Provide the [X, Y] coordinate of the cell's center where the given text is located.  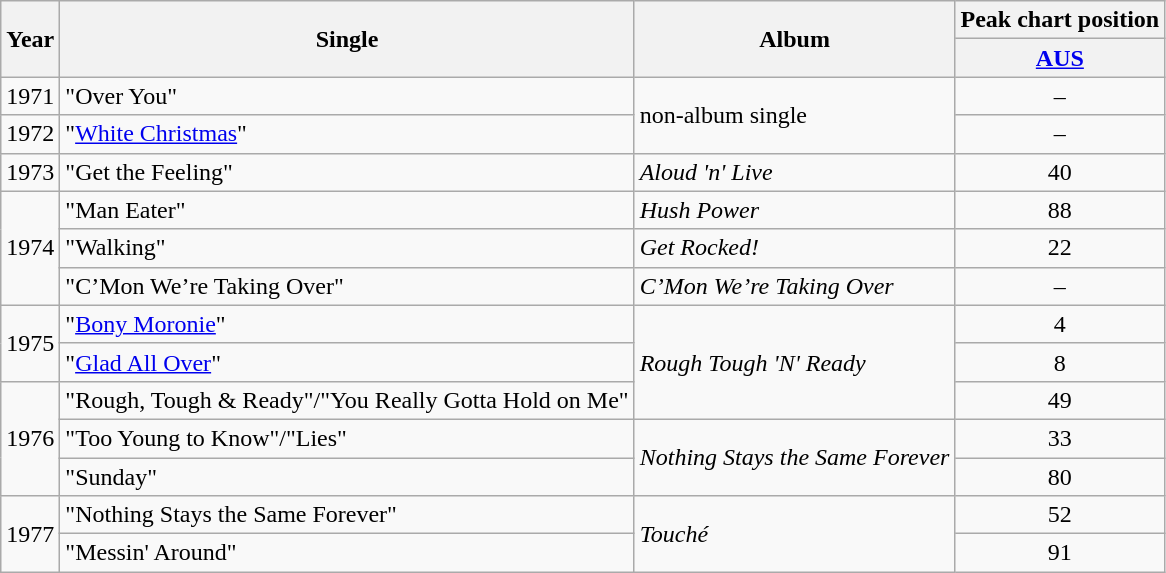
91 [1060, 553]
1977 [30, 534]
"Too Young to Know"/"Lies" [347, 438]
"White Christmas" [347, 134]
"Man Eater" [347, 210]
Single [347, 39]
33 [1060, 438]
"Glad All Over" [347, 362]
1976 [30, 438]
Touché [794, 534]
"Walking" [347, 248]
"Rough, Tough & Ready"/"You Really Gotta Hold on Me" [347, 400]
"Messin' Around" [347, 553]
88 [1060, 210]
"Sunday" [347, 477]
80 [1060, 477]
"Get the Feeling" [347, 172]
1971 [30, 96]
AUS [1060, 58]
1974 [30, 248]
4 [1060, 324]
52 [1060, 515]
"C’Mon We’re Taking Over" [347, 286]
1975 [30, 343]
1973 [30, 172]
22 [1060, 248]
1972 [30, 134]
49 [1060, 400]
Aloud 'n' Live [794, 172]
C’Mon We’re Taking Over [794, 286]
Peak chart position [1060, 20]
40 [1060, 172]
Nothing Stays the Same Forever [794, 457]
Rough Tough 'N' Ready [794, 362]
Year [30, 39]
Get Rocked! [794, 248]
non-album single [794, 115]
8 [1060, 362]
"Over You" [347, 96]
Album [794, 39]
"Bony Moronie" [347, 324]
"Nothing Stays the Same Forever" [347, 515]
Hush Power [794, 210]
